Determine the (X, Y) coordinate at the center of the cell enclosing the given text.  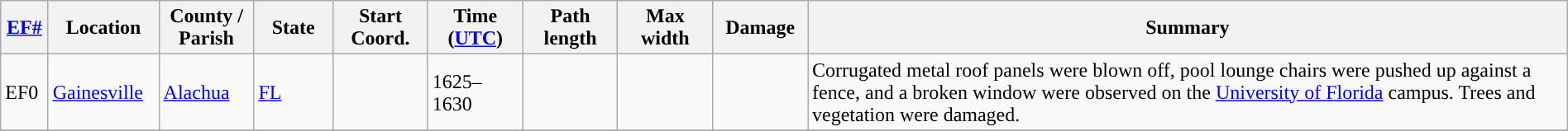
1625–1630 (475, 92)
Summary (1188, 28)
County / Parish (207, 28)
State (294, 28)
Start Coord. (380, 28)
Path length (571, 28)
EF# (25, 28)
FL (294, 92)
Damage (761, 28)
Max width (665, 28)
Gainesville (103, 92)
Location (103, 28)
Alachua (207, 92)
EF0 (25, 92)
Time (UTC) (475, 28)
